Find where the given text appears and provide that cell's center as (X, Y) coordinate. 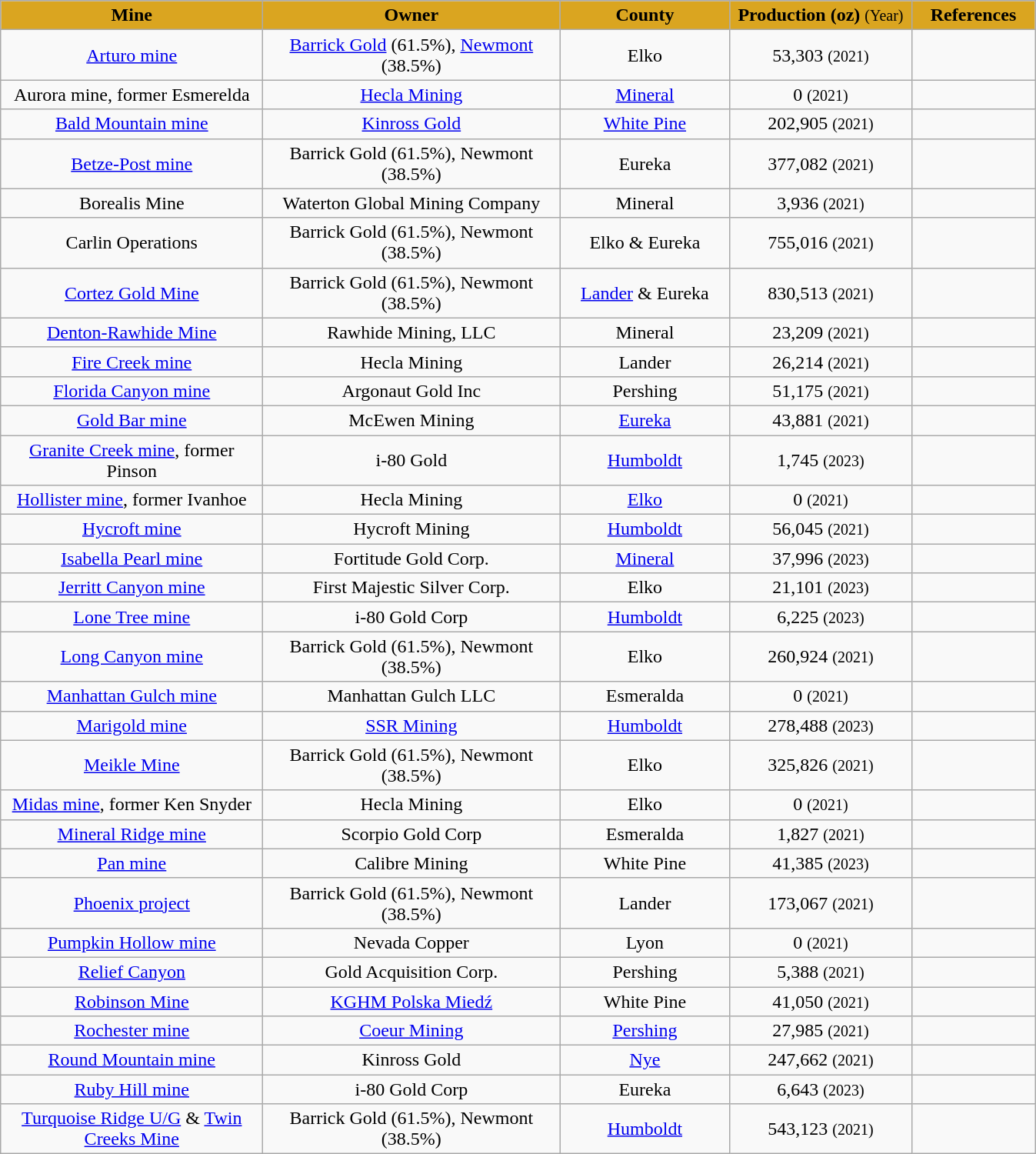
Nevada Copper (411, 942)
Isabella Pearl mine (132, 559)
26,214 (2021) (821, 362)
Manhattan Gulch mine (132, 696)
Phoenix project (132, 903)
Pumpkin Hollow mine (132, 942)
Pan mine (132, 863)
Mine (132, 15)
Round Mountain mine (132, 1060)
Aurora mine, former Esmerelda (132, 95)
173,067 (2021) (821, 903)
Fire Creek mine (132, 362)
Lander & Eureka (645, 292)
Carlin Operations (132, 243)
Coeur Mining (411, 1031)
Bald Mountain mine (132, 124)
Gold Bar mine (132, 420)
51,175 (2021) (821, 391)
Scorpio Gold Corp (411, 834)
278,488 (2023) (821, 725)
377,082 (2021) (821, 163)
Denton-Rawhide Mine (132, 332)
Cortez Gold Mine (132, 292)
References (974, 15)
Midas mine, former Ken Snyder (132, 805)
Long Canyon mine (132, 657)
247,662 (2021) (821, 1060)
Rawhide Mining, LLC (411, 332)
Mineral Ridge mine (132, 834)
41,050 (2021) (821, 1001)
Borealis Mine (132, 203)
Argonaut Gold Inc (411, 391)
Betze-Post mine (132, 163)
Production (oz) (Year) (821, 15)
830,513 (2021) (821, 292)
53,303 (2021) (821, 55)
Relief Canyon (132, 972)
6,643 (2023) (821, 1089)
41,385 (2023) (821, 863)
6,225 (2023) (821, 617)
i-80 Gold (411, 460)
Hollister mine, former Ivanhoe (132, 500)
543,123 (2021) (821, 1129)
Owner (411, 15)
Calibre Mining (411, 863)
Marigold mine (132, 725)
Rochester mine (132, 1031)
Nye (645, 1060)
Fortitude Gold Corp. (411, 559)
27,985 (2021) (821, 1031)
Hycroft mine (132, 529)
23,209 (2021) (821, 332)
Lone Tree mine (132, 617)
1,827 (2021) (821, 834)
5,388 (2021) (821, 972)
Gold Acquisition Corp. (411, 972)
Elko & Eureka (645, 243)
56,045 (2021) (821, 529)
Lyon (645, 942)
Florida Canyon mine (132, 391)
County (645, 15)
McEwen Mining (411, 420)
Meikle Mine (132, 765)
SSR Mining (411, 725)
43,881 (2021) (821, 420)
Ruby Hill mine (132, 1089)
37,996 (2023) (821, 559)
202,905 (2021) (821, 124)
Hycroft Mining (411, 529)
260,924 (2021) (821, 657)
First Majestic Silver Corp. (411, 588)
KGHM Polska Miedź (411, 1001)
1,745 (2023) (821, 460)
325,826 (2021) (821, 765)
755,016 (2021) (821, 243)
Arturo mine (132, 55)
Turquoise Ridge U/G & Twin Creeks Mine (132, 1129)
Jerritt Canyon mine (132, 588)
21,101 (2023) (821, 588)
Manhattan Gulch LLC (411, 696)
3,936 (2021) (821, 203)
Granite Creek mine, former Pinson (132, 460)
Robinson Mine (132, 1001)
Waterton Global Mining Company (411, 203)
